Output the (x, y) coordinate of the center of the cell containing the given text.  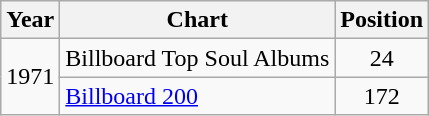
1971 (30, 77)
172 (382, 96)
Position (382, 20)
Year (30, 20)
Chart (198, 20)
Billboard 200 (198, 96)
Billboard Top Soul Albums (198, 58)
24 (382, 58)
